Scan for the cell matching the given text and deliver its [X, Y] coordinate at center. 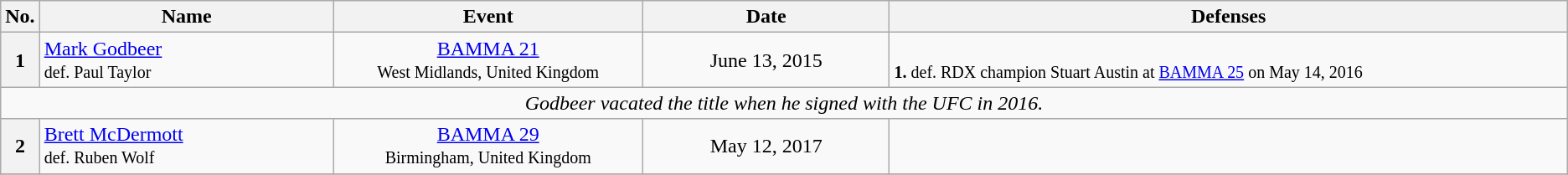
Mark Godbeerdef. Paul Taylor [186, 60]
Godbeer vacated the title when he signed with the UFC in 2016. [784, 103]
No. [20, 17]
Defenses [1228, 17]
2 [20, 146]
Date [766, 17]
Name [186, 17]
Event [487, 17]
BAMMA 21West Midlands, United Kingdom [487, 60]
June 13, 2015 [766, 60]
May 12, 2017 [766, 146]
1 [20, 60]
BAMMA 29Birmingham, United Kingdom [487, 146]
Brett McDermottdef. Ruben Wolf [186, 146]
1. def. RDX champion Stuart Austin at BAMMA 25 on May 14, 2016 [1228, 60]
